For the text-containing cell, return its midpoint in (X, Y) coordinate format. 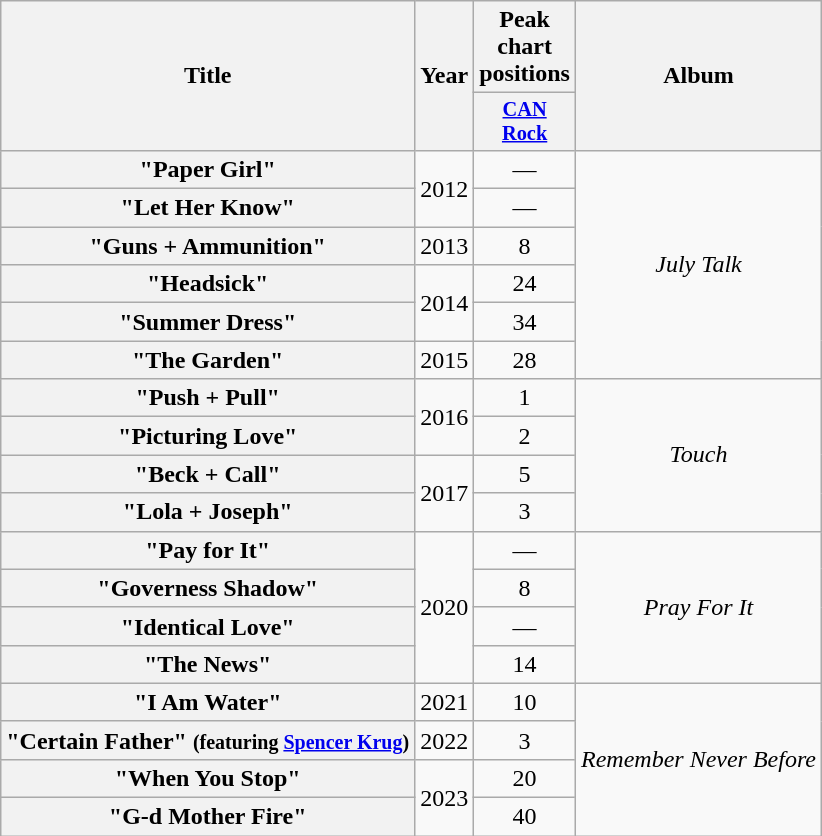
40 (525, 817)
2022 (444, 740)
2014 (444, 303)
14 (525, 664)
2020 (444, 607)
"Paper Girl" (208, 169)
2 (525, 436)
CANRock (525, 122)
Remember Never Before (698, 759)
"Identical Love" (208, 626)
"Certain Father" (featuring Spencer Krug) (208, 740)
20 (525, 778)
Touch (698, 455)
28 (525, 360)
24 (525, 284)
5 (525, 474)
Album (698, 76)
"Beck + Call" (208, 474)
"Lola + Joseph" (208, 512)
"Picturing Love" (208, 436)
"Pay for It" (208, 550)
Pray For It (698, 607)
July Talk (698, 264)
2017 (444, 493)
"When You Stop" (208, 778)
"I Am Water" (208, 702)
"G-d Mother Fire" (208, 817)
"The News" (208, 664)
1 (525, 398)
"Summer Dress" (208, 322)
Year (444, 76)
Peak chart positions (525, 47)
2012 (444, 188)
"Push + Pull" (208, 398)
2015 (444, 360)
34 (525, 322)
"Let Her Know" (208, 208)
2013 (444, 246)
"Headsick" (208, 284)
2021 (444, 702)
2023 (444, 797)
2016 (444, 417)
"The Garden" (208, 360)
"Governess Shadow" (208, 588)
Title (208, 76)
10 (525, 702)
"Guns + Ammunition" (208, 246)
